Scan for the cell matching the given text and deliver its [x, y] coordinate at center. 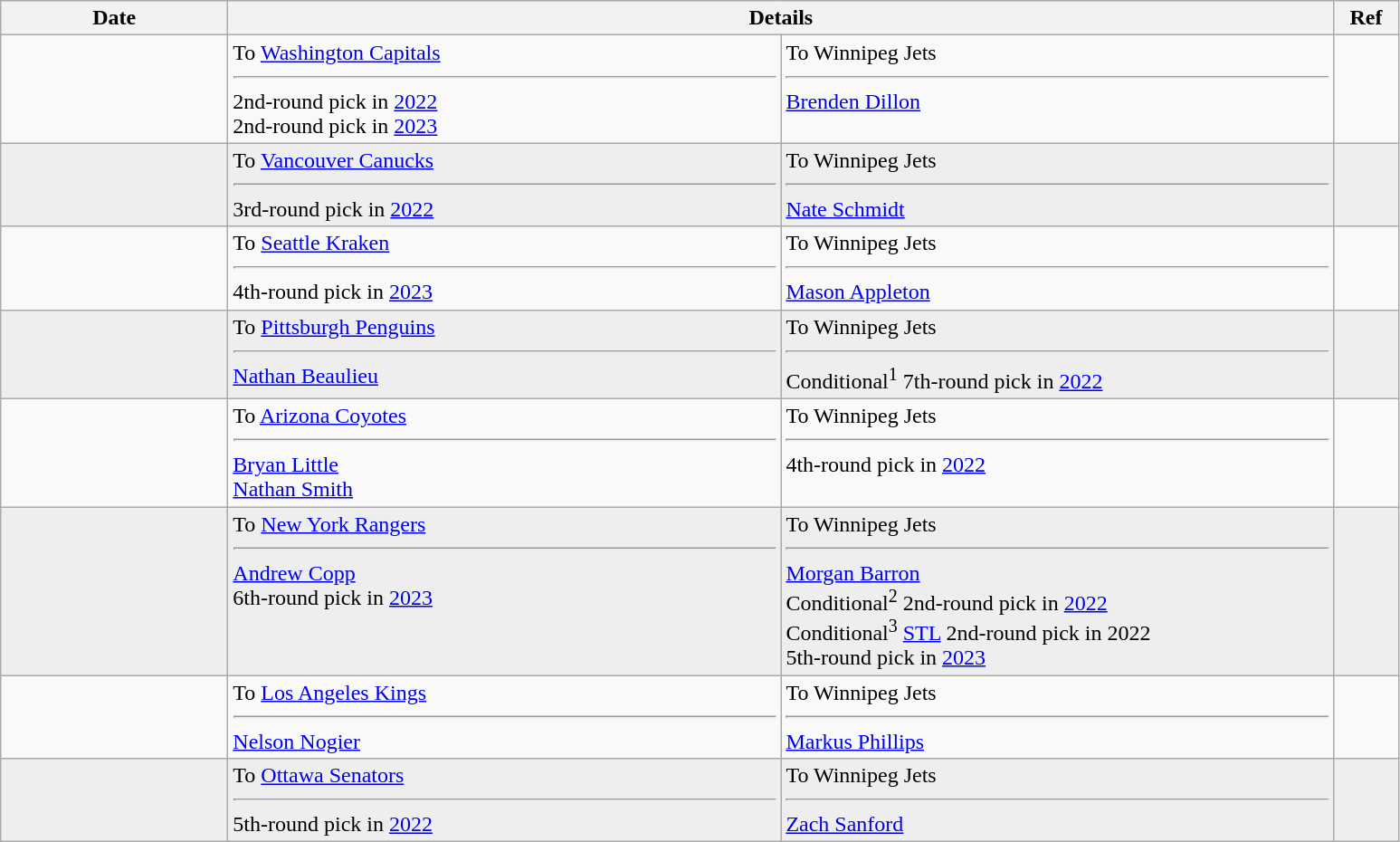
To Ottawa Senators5th-round pick in 2022 [505, 800]
To New York RangersAndrew Copp6th-round pick in 2023 [505, 591]
To Winnipeg JetsBrenden Dillon [1057, 89]
Ref [1367, 18]
To Washington Capitals2nd-round pick in 20222nd-round pick in 2023 [505, 89]
To Winnipeg JetsMorgan BarronConditional2 2nd-round pick in 2022Conditional3 STL 2nd-round pick in 20225th-round pick in 2023 [1057, 591]
To Vancouver Canucks3rd-round pick in 2022 [505, 185]
Details [781, 18]
To Arizona CoyotesBryan LittleNathan Smith [505, 453]
To Winnipeg JetsZach Sanford [1057, 800]
To Winnipeg JetsMason Appleton [1057, 268]
To Pittsburgh PenguinsNathan Beaulieu [505, 355]
To Seattle Kraken4th-round pick in 2023 [505, 268]
Date [114, 18]
To Los Angeles KingsNelson Nogier [505, 717]
To Winnipeg JetsMarkus Phillips [1057, 717]
To Winnipeg Jets4th-round pick in 2022 [1057, 453]
To Winnipeg JetsConditional1 7th-round pick in 2022 [1057, 355]
To Winnipeg JetsNate Schmidt [1057, 185]
